Identify which cell holds the provided text, then report its (x, y) central coordinate. 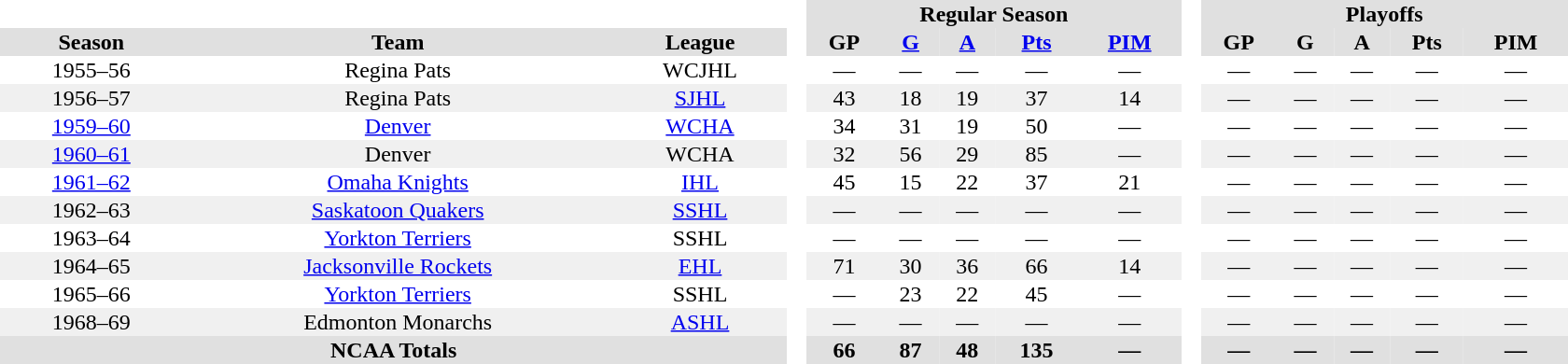
WCJHL (700, 70)
ASHL (700, 322)
SJHL (700, 98)
30 (911, 266)
1959–60 (91, 126)
Playoffs (1384, 14)
56 (911, 154)
135 (1037, 350)
Jacksonville Rockets (398, 266)
1955–56 (91, 70)
Regular Season (995, 14)
15 (911, 182)
34 (845, 126)
League (700, 42)
EHL (700, 266)
IHL (700, 182)
1962–63 (91, 210)
85 (1037, 154)
50 (1037, 126)
1960–61 (91, 154)
Edmonton Monarchs (398, 322)
1968–69 (91, 322)
36 (967, 266)
18 (911, 98)
1965–66 (91, 294)
1963–64 (91, 238)
31 (911, 126)
1956–57 (91, 98)
Season (91, 42)
87 (911, 350)
1961–62 (91, 182)
Saskatoon Quakers (398, 210)
NCAA Totals (394, 350)
1964–65 (91, 266)
Team (398, 42)
29 (967, 154)
32 (845, 154)
21 (1129, 182)
43 (845, 98)
71 (845, 266)
23 (911, 294)
48 (967, 350)
Omaha Knights (398, 182)
